Scan for the cell matching the given text and deliver its (x, y) coordinate at center. 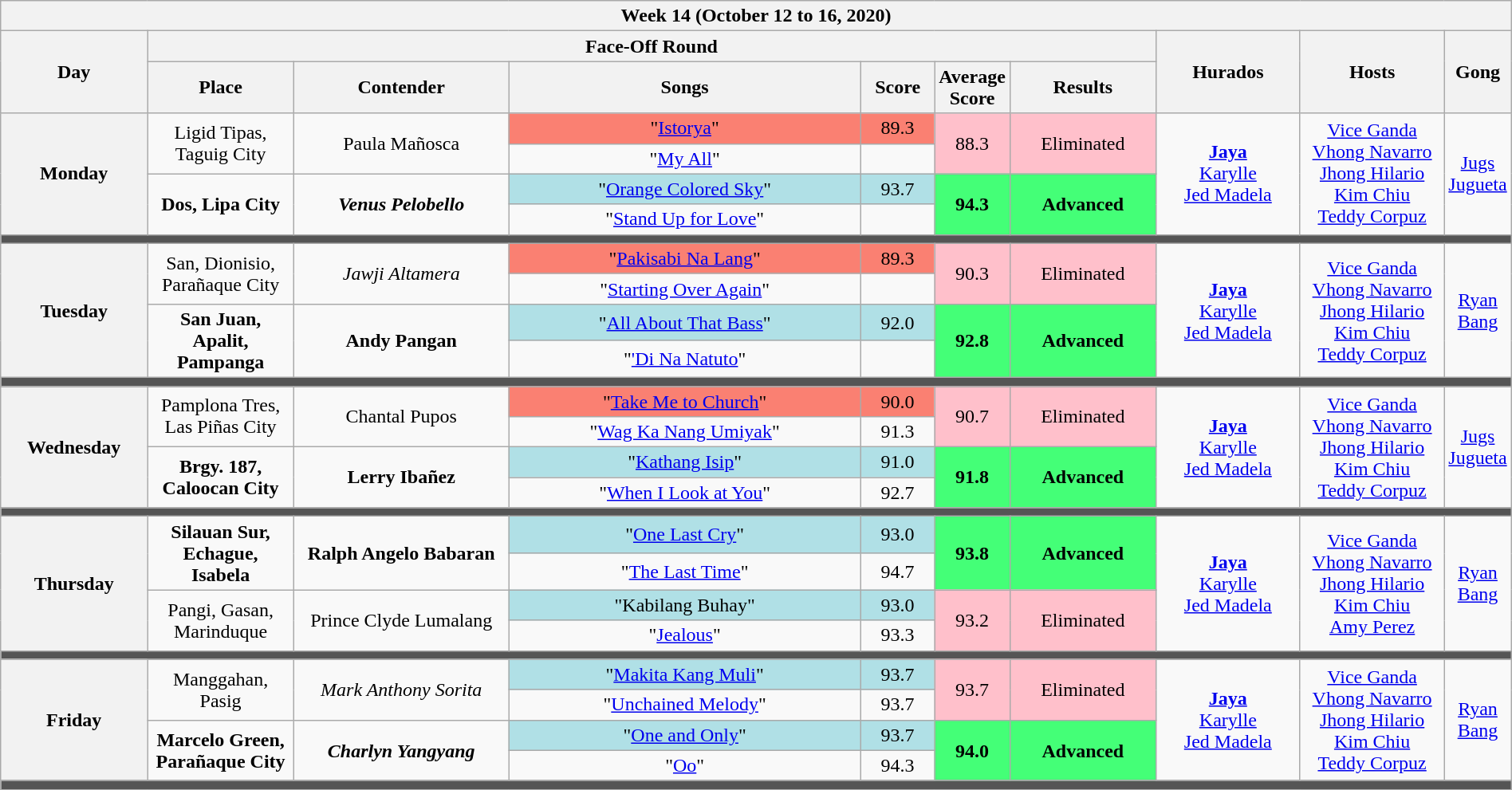
Wednesday (74, 446)
90.0 (897, 401)
"When I Look at You" (685, 493)
"My All" (685, 159)
Jawji Altamera (402, 273)
92.7 (897, 493)
Silauan Sur, Echague, Isabela (221, 553)
"Stand Up for Love" (685, 219)
93.8 (973, 553)
91.3 (897, 432)
Gong (1478, 72)
Chantal Pupos (402, 416)
Monday (74, 174)
Ligid Tipas, Taguig City (221, 143)
Week 14 (October 12 to 16, 2020) (756, 16)
Hosts (1372, 72)
"Starting Over Again" (685, 289)
Contender (402, 88)
Tuesday (74, 310)
"Orange Colored Sky" (685, 189)
"Wag Ka Nang Umiyak" (685, 432)
San, Dionisio, Parañaque City (221, 273)
Results (1083, 88)
Paula Mañosca (402, 143)
"Oo" (685, 765)
Brgy. 187, Caloocan City (221, 478)
Manggahan, Pasig (221, 690)
Mark Anthony Sorita (402, 690)
"Istorya" (685, 128)
"One Last Cry" (685, 535)
Vice GandaVhong NavarroJhong HilarioKim ChiuAmy Perez (1372, 584)
"Take Me to Church" (685, 401)
Pamplona Tres, Las Piñas City (221, 416)
94.7 (897, 572)
91.0 (897, 462)
Score (897, 88)
"The Last Time" (685, 572)
Face-Off Round (652, 46)
91.8 (973, 478)
"Pakisabi Na Lang" (685, 258)
"Kathang Isip" (685, 462)
Average Score (973, 88)
Marcelo Green, Parañaque City (221, 750)
San Juan, Apalit, Pampanga (221, 340)
Friday (74, 720)
Songs (685, 88)
"Unchained Melody" (685, 705)
92.8 (973, 340)
Dos, Lipa City (221, 204)
93.2 (973, 620)
Thursday (74, 584)
88.3 (973, 143)
Place (221, 88)
93.3 (897, 635)
Prince Clyde Lumalang (402, 620)
Lerry Ibañez (402, 478)
"Makita Kang Muli" (685, 674)
Venus Pelobello (402, 204)
"Jealous" (685, 635)
"All About That Bass" (685, 322)
90.7 (973, 416)
92.0 (897, 322)
94.0 (973, 750)
Day (74, 72)
Hurados (1228, 72)
Pangi, Gasan, Marinduque (221, 620)
"'Di Na Natuto" (685, 359)
90.3 (973, 273)
Andy Pangan (402, 340)
Charlyn Yangyang (402, 750)
"Kabilang Buhay" (685, 605)
"One and Only" (685, 735)
Ralph Angelo Babaran (402, 553)
